Return the [x, y] coordinate for the center point of the cell that contains the specified text.  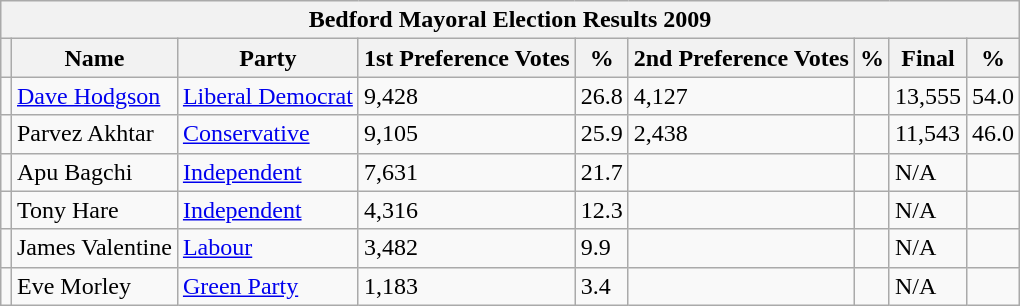
7,631 [466, 172]
Party [268, 58]
9,105 [466, 134]
12.3 [602, 210]
9.9 [602, 248]
Eve Morley [94, 286]
Green Party [268, 286]
1st Preference Votes [466, 58]
Bedford Mayoral Election Results 2009 [510, 20]
21.7 [602, 172]
Final [928, 58]
3.4 [602, 286]
Name [94, 58]
2nd Preference Votes [741, 58]
3,482 [466, 248]
4,127 [741, 96]
9,428 [466, 96]
25.9 [602, 134]
James Valentine [94, 248]
Parvez Akhtar [94, 134]
Dave Hodgson [94, 96]
54.0 [992, 96]
46.0 [992, 134]
Conservative [268, 134]
4,316 [466, 210]
26.8 [602, 96]
Apu Bagchi [94, 172]
13,555 [928, 96]
11,543 [928, 134]
Tony Hare [94, 210]
1,183 [466, 286]
Labour [268, 248]
2,438 [741, 134]
Liberal Democrat [268, 96]
